Search for the cell housing the specified text and yield its [X, Y] center coordinate. 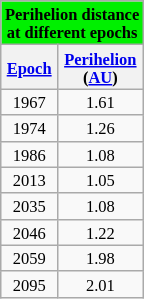
1.61 [100, 102]
1967 [30, 102]
Perihelion(AU) [100, 67]
1.22 [100, 232]
1.98 [100, 258]
2035 [30, 206]
2046 [30, 232]
2059 [30, 258]
2095 [30, 284]
1.26 [100, 128]
1974 [30, 128]
1986 [30, 154]
2013 [30, 180]
1.05 [100, 180]
2.01 [100, 284]
Perihelion distanceat different epochs [72, 23]
Epoch [30, 67]
